Return (X, Y) of the center of cell containing provided text 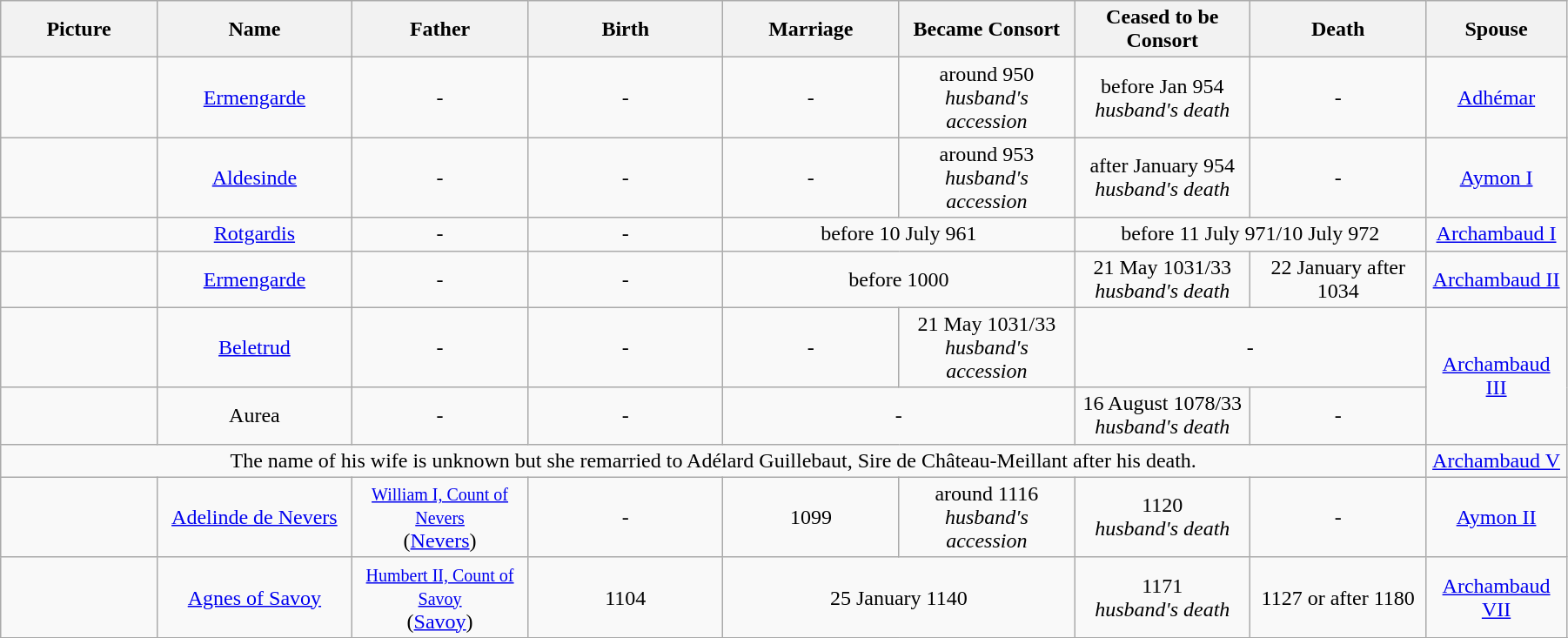
Spouse (1497, 30)
Beletrud (254, 347)
Humbert II, Count of Savoy (Savoy) (440, 597)
around 1116husband's accession (987, 517)
21 May 1031/33husband's accession (987, 347)
before 11 July 971/10 July 972 (1250, 234)
Father (440, 30)
1104 (626, 597)
after January 954husband's death (1163, 178)
Birth (626, 30)
Aldesinde (254, 178)
Name (254, 30)
Archambaud I (1497, 234)
22 January after 1034 (1338, 279)
around 950husband's accession (987, 97)
Marriage (811, 30)
16 August 1078/33husband's death (1163, 416)
Archambaud III (1497, 376)
Ceased to be Consort (1163, 30)
Rotgardis (254, 234)
Adelinde de Nevers (254, 517)
1120husband's death (1163, 517)
21 May 1031/33husband's death (1163, 279)
before Jan 954husband's death (1163, 97)
1127 or after 1180 (1338, 597)
25 January 1140 (899, 597)
1099 (811, 517)
William I, Count of Nevers (Nevers) (440, 517)
Archambaud V (1497, 460)
Death (1338, 30)
Became Consort (987, 30)
Aymon II (1497, 517)
around 953husband's accession (987, 178)
Aurea (254, 416)
before 1000 (899, 279)
Adhémar (1497, 97)
Aymon I (1497, 178)
1171husband's death (1163, 597)
Picture (78, 30)
Archambaud VII (1497, 597)
before 10 July 961 (899, 234)
Agnes of Savoy (254, 597)
Archambaud II (1497, 279)
The name of his wife is unknown but she remarried to Adélard Guillebaut, Sire de Château-Meillant after his death. (714, 460)
